Identify which cell holds the provided text, then report its (x, y) central coordinate. 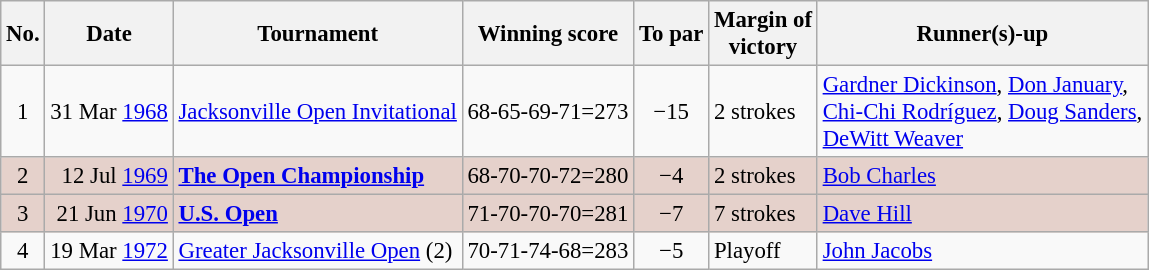
Jacksonville Open Invitational (318, 112)
68-65-69-71=273 (548, 112)
Playoff (764, 251)
Runner(s)-up (982, 34)
70-71-74-68=283 (548, 251)
Bob Charles (982, 176)
68-70-70-72=280 (548, 176)
Date (109, 34)
71-70-70-70=281 (548, 214)
Tournament (318, 34)
−4 (672, 176)
To par (672, 34)
John Jacobs (982, 251)
−7 (672, 214)
The Open Championship (318, 176)
Gardner Dickinson, Don January, Chi-Chi Rodríguez, Doug Sanders, DeWitt Weaver (982, 112)
−15 (672, 112)
U.S. Open (318, 214)
7 strokes (764, 214)
3 (23, 214)
4 (23, 251)
12 Jul 1969 (109, 176)
21 Jun 1970 (109, 214)
31 Mar 1968 (109, 112)
No. (23, 34)
Greater Jacksonville Open (2) (318, 251)
2 (23, 176)
1 (23, 112)
Winning score (548, 34)
−5 (672, 251)
Dave Hill (982, 214)
19 Mar 1972 (109, 251)
Margin ofvictory (764, 34)
